Search for the cell housing the specified text and yield its [x, y] center coordinate. 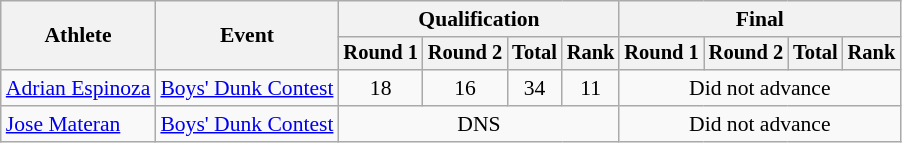
Final [760, 19]
Qualification [478, 19]
Athlete [78, 36]
Adrian Espinoza [78, 88]
11 [591, 88]
18 [380, 88]
16 [465, 88]
Jose Materan [78, 124]
Event [246, 36]
34 [534, 88]
DNS [478, 124]
